Extract the (X, Y) coordinate from the center of the cell holding the provided text.  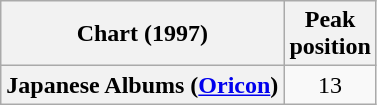
Japanese Albums (Oricon) (142, 85)
13 (330, 85)
Chart (1997) (142, 34)
Peakposition (330, 34)
